Pinpoint the cell where the given text exists, returning its (X, Y) midpoint coordinate. 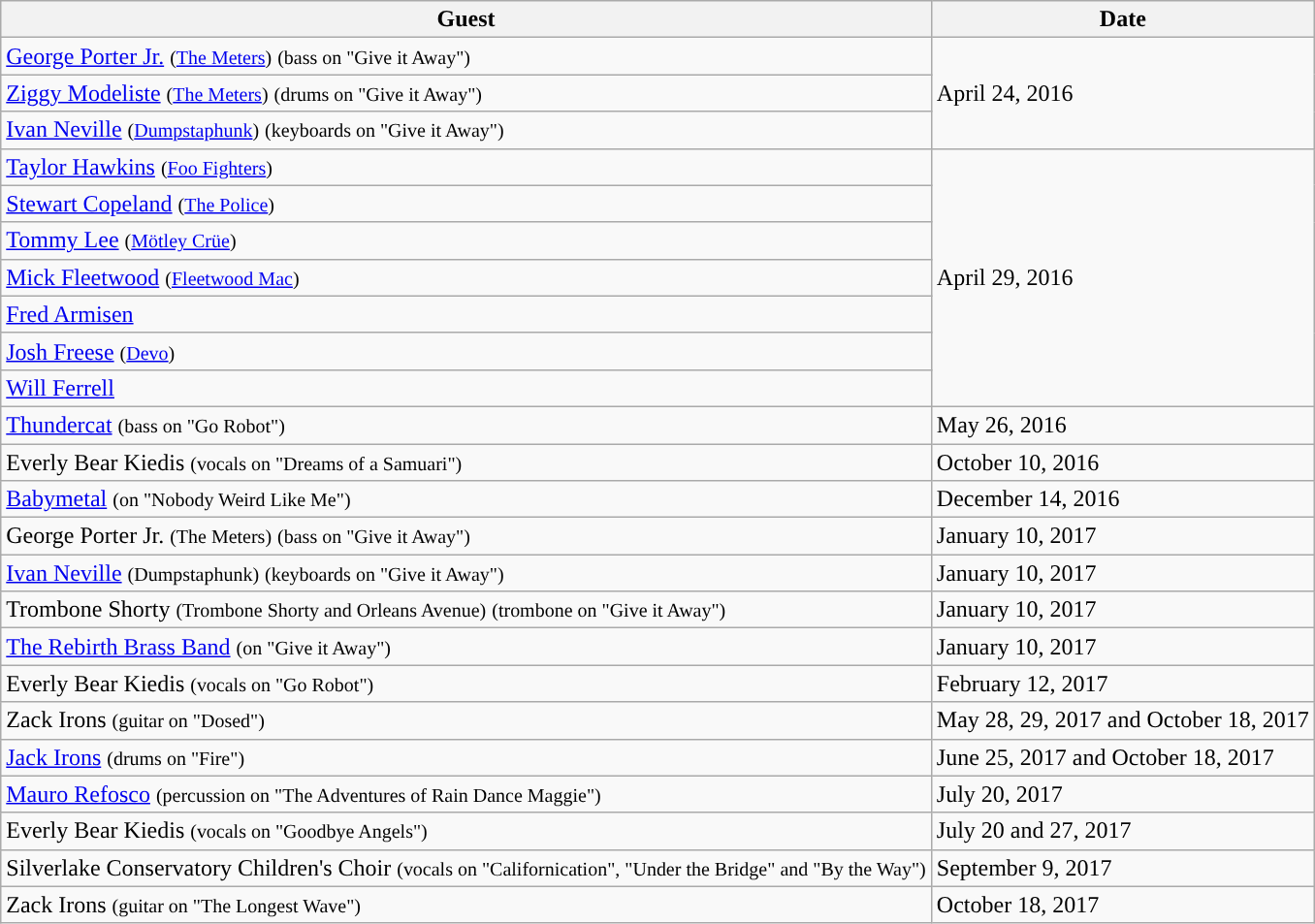
Trombone Shorty (Trombone Shorty and Orleans Avenue) (trombone on "Give it Away") (466, 610)
June 25, 2017 and October 18, 2017 (1123, 757)
Fred Armisen (466, 314)
Mauro Refosco (percussion on "The Adventures of Rain Dance Maggie") (466, 794)
Taylor Hawkins (Foo Fighters) (466, 167)
December 14, 2016 (1123, 499)
Will Ferrell (466, 388)
July 20, 2017 (1123, 794)
Babymetal (on "Nobody Weird Like Me") (466, 499)
Silverlake Conservatory Children's Choir (vocals on "Californication", "Under the Bridge" and "By the Way") (466, 868)
Zack Irons (guitar on "The Longest Wave") (466, 905)
May 28, 29, 2017 and October 18, 2017 (1123, 720)
April 24, 2016 (1123, 93)
Thundercat (bass on "Go Robot") (466, 425)
Mick Fleetwood (Fleetwood Mac) (466, 277)
September 9, 2017 (1123, 868)
February 12, 2017 (1123, 684)
July 20 and 27, 2017 (1123, 831)
Everly Bear Kiedis (vocals on "Goodbye Angels") (466, 831)
Tommy Lee (Mötley Crüe) (466, 240)
Josh Freese (Devo) (466, 351)
The Rebirth Brass Band (on "Give it Away") (466, 647)
October 18, 2017 (1123, 905)
Jack Irons (drums on "Fire") (466, 757)
Zack Irons (guitar on "Dosed") (466, 720)
April 29, 2016 (1123, 277)
May 26, 2016 (1123, 425)
Stewart Copeland (The Police) (466, 204)
Everly Bear Kiedis (vocals on "Go Robot") (466, 684)
October 10, 2016 (1123, 462)
Ziggy Modeliste (The Meters) (drums on "Give it Away") (466, 93)
Date (1123, 19)
Everly Bear Kiedis (vocals on "Dreams of a Samuari") (466, 462)
Guest (466, 19)
